Provide the (X, Y) coordinate of the cell's center where the given text is located.  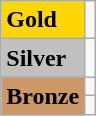
Silver (43, 58)
Bronze (43, 96)
Gold (43, 20)
